Scan for the cell matching the given text and deliver its (x, y) coordinate at center. 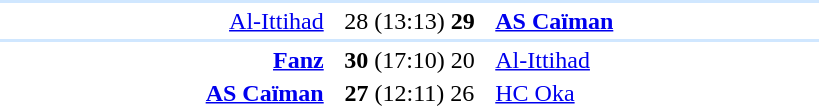
30 (17:10) 20 (410, 60)
AS Caïman (656, 21)
28 (13:13) 29 (410, 21)
Fanz (162, 60)
